Return (X, Y) of the center of cell containing provided text 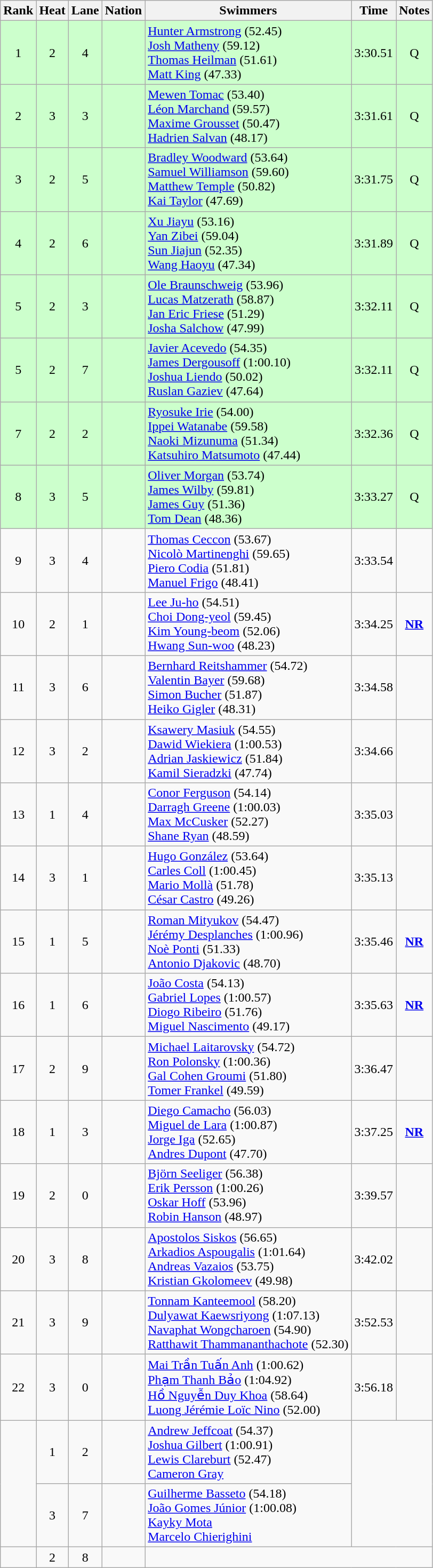
Hunter Armstrong (52.45)Josh Matheny (59.12)Thomas Heilman (51.61)Matt King (47.33) (248, 52)
10 (18, 624)
Tonnam Kanteemool (58.20) Dulyawat Kaewsriyong (1:07.13) Navaphat Wongcharoen (54.90) Ratthawit Thammananthachote (52.30) (248, 1323)
11 (18, 687)
12 (18, 751)
Thomas Ceccon (53.67)Nicolò Martinenghi (59.65)Piero Codia (51.81)Manuel Frigo (48.41) (248, 560)
Guilherme Basseto (54.18)João Gomes Júnior (1:00.08)Kayky Mota Marcelo Chierighini (248, 1516)
20 (18, 1259)
3:35.46 (374, 942)
Björn Seeliger (56.38)Erik Persson (1:00.26)Oskar Hoff (53.96)Robin Hanson (48.97) (248, 1196)
3:35.03 (374, 815)
13 (18, 815)
Bernhard Reitshammer (54.72)Valentin Bayer (59.68)Simon Bucher (51.87)Heiko Gigler (48.31) (248, 687)
3:35.13 (374, 878)
3:42.02 (374, 1259)
3:36.47 (374, 1069)
3:56.18 (374, 1387)
3:35.63 (374, 1005)
3:31.89 (374, 243)
Lee Ju-ho (54.51)Choi Dong-yeol (59.45)Kim Young-beom (52.06)Hwang Sun-woo (48.23) (248, 624)
Mai Trần Tuấn Anh (1:00.62) Phạm Thanh Bảo (1:04.92) Hồ Nguyễn Duy Khoa (58.64) Luong Jérémie Loïc Nino (52.00) (248, 1387)
3:52.53 (374, 1323)
Mewen Tomac (53.40)Léon Marchand (59.57)Maxime Grousset (50.47)Hadrien Salvan (48.17) (248, 116)
João Costa (54.13)Gabriel Lopes (1:00.57)Diogo Ribeiro (51.76)Miguel Nascimento (49.17) (248, 1005)
Ksawery Masiuk (54.55)Dawid Wiekiera (1:00.53)Adrian Jaskiewicz (51.84)Kamil Sieradzki (47.74) (248, 751)
Andrew Jeffcoat (54.37)Joshua Gilbert (1:00.91)Lewis Clareburt (52.47)Cameron Gray (248, 1452)
3:39.57 (374, 1196)
3:31.75 (374, 179)
14 (18, 878)
Javier Acevedo (54.35)James Dergousoff (1:00.10)Joshua Liendo (50.02)Ruslan Gaziev (47.64) (248, 370)
3:34.66 (374, 751)
15 (18, 942)
Ryosuke Irie (54.00)Ippei Watanabe (59.58)Naoki Mizunuma (51.34)Katsuhiro Matsumoto (47.44) (248, 433)
Hugo González (53.64)Carles Coll (1:00.45)Mario Mollà (51.78)César Castro (49.26) (248, 878)
3:31.61 (374, 116)
21 (18, 1323)
Heat (52, 11)
19 (18, 1196)
16 (18, 1005)
Xu Jiayu (53.16)Yan Zibei (59.04)Sun Jiajun (52.35)Wang Haoyu (47.34) (248, 243)
22 (18, 1387)
Notes (414, 11)
Nation (123, 11)
Michael Laitarovsky (54.72)Ron Polonsky (1:00.36)Gal Cohen Groumi (51.80)Tomer Frankel (49.59) (248, 1069)
Lane (85, 11)
Ole Braunschweig (53.96)Lucas Matzerath (58.87)Jan Eric Friese (51.29)Josha Salchow (47.99) (248, 306)
Bradley Woodward (53.64)Samuel Williamson (59.60)Matthew Temple (50.82)Kai Taylor (47.69) (248, 179)
Swimmers (248, 11)
Diego Camacho (56.03)Miguel de Lara (1:00.87)Jorge Iga (52.65)Andres Dupont (47.70) (248, 1132)
18 (18, 1132)
3:37.25 (374, 1132)
3:34.58 (374, 687)
Rank (18, 11)
17 (18, 1069)
3:33.54 (374, 560)
Conor Ferguson (54.14)Darragh Greene (1:00.03)Max McCusker (52.27)Shane Ryan (48.59) (248, 815)
Time (374, 11)
3:33.27 (374, 497)
3:30.51 (374, 52)
Apostolos Siskos (56.65)Arkadios Aspougalis (1:01.64)Andreas Vazaios (53.75)Kristian Gkolomeev (49.98) (248, 1259)
3:34.25 (374, 624)
Oliver Morgan (53.74)James Wilby (59.81)James Guy (51.36)Tom Dean (48.36) (248, 497)
Roman Mityukov (54.47)Jérémy Desplanches (1:00.96)Noè Ponti (51.33)Antonio Djakovic (48.70) (248, 942)
3:32.36 (374, 433)
